Capture the cell that displays the provided text and extract its (x, y) central coordinate. 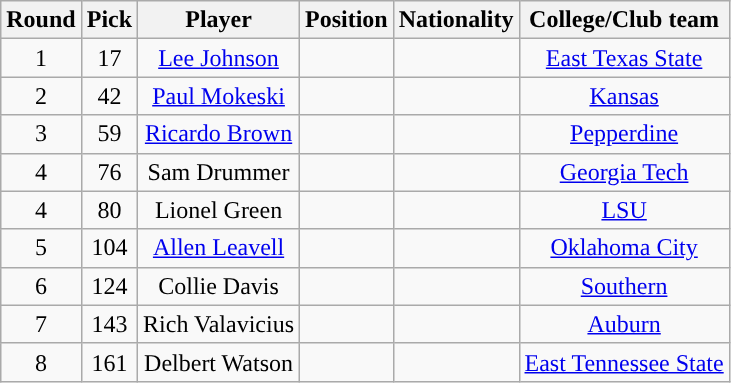
1 (41, 58)
Ricardo Brown (219, 134)
3 (41, 134)
Player (219, 20)
Lee Johnson (219, 58)
8 (41, 362)
124 (109, 286)
59 (109, 134)
7 (41, 324)
Collie Davis (219, 286)
Nationality (456, 20)
6 (41, 286)
Pick (109, 20)
Allen Leavell (219, 248)
5 (41, 248)
Georgia Tech (624, 172)
42 (109, 96)
Lionel Green (219, 210)
143 (109, 324)
104 (109, 248)
Paul Mokeski (219, 96)
East Tennessee State (624, 362)
East Texas State (624, 58)
Southern (624, 286)
Round (41, 20)
LSU (624, 210)
161 (109, 362)
Oklahoma City (624, 248)
17 (109, 58)
76 (109, 172)
Rich Valavicius (219, 324)
Sam Drummer (219, 172)
Auburn (624, 324)
2 (41, 96)
Kansas (624, 96)
Delbert Watson (219, 362)
80 (109, 210)
Pepperdine (624, 134)
Position (347, 20)
College/Club team (624, 20)
